Detect which cell encompasses the target text, then output its (X, Y) center coordinate. 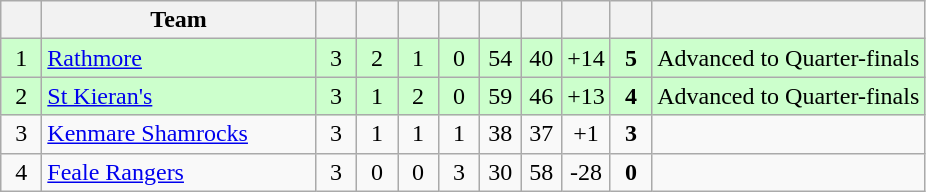
+1 (586, 134)
54 (500, 58)
Team (179, 20)
38 (500, 134)
40 (542, 58)
59 (500, 96)
Feale Rangers (179, 172)
Kenmare Shamrocks (179, 134)
5 (630, 58)
St Kieran's (179, 96)
-28 (586, 172)
30 (500, 172)
+13 (586, 96)
Rathmore (179, 58)
37 (542, 134)
46 (542, 96)
+14 (586, 58)
58 (542, 172)
